Locate the cell with the specified text and output its [x, y] center coordinate. 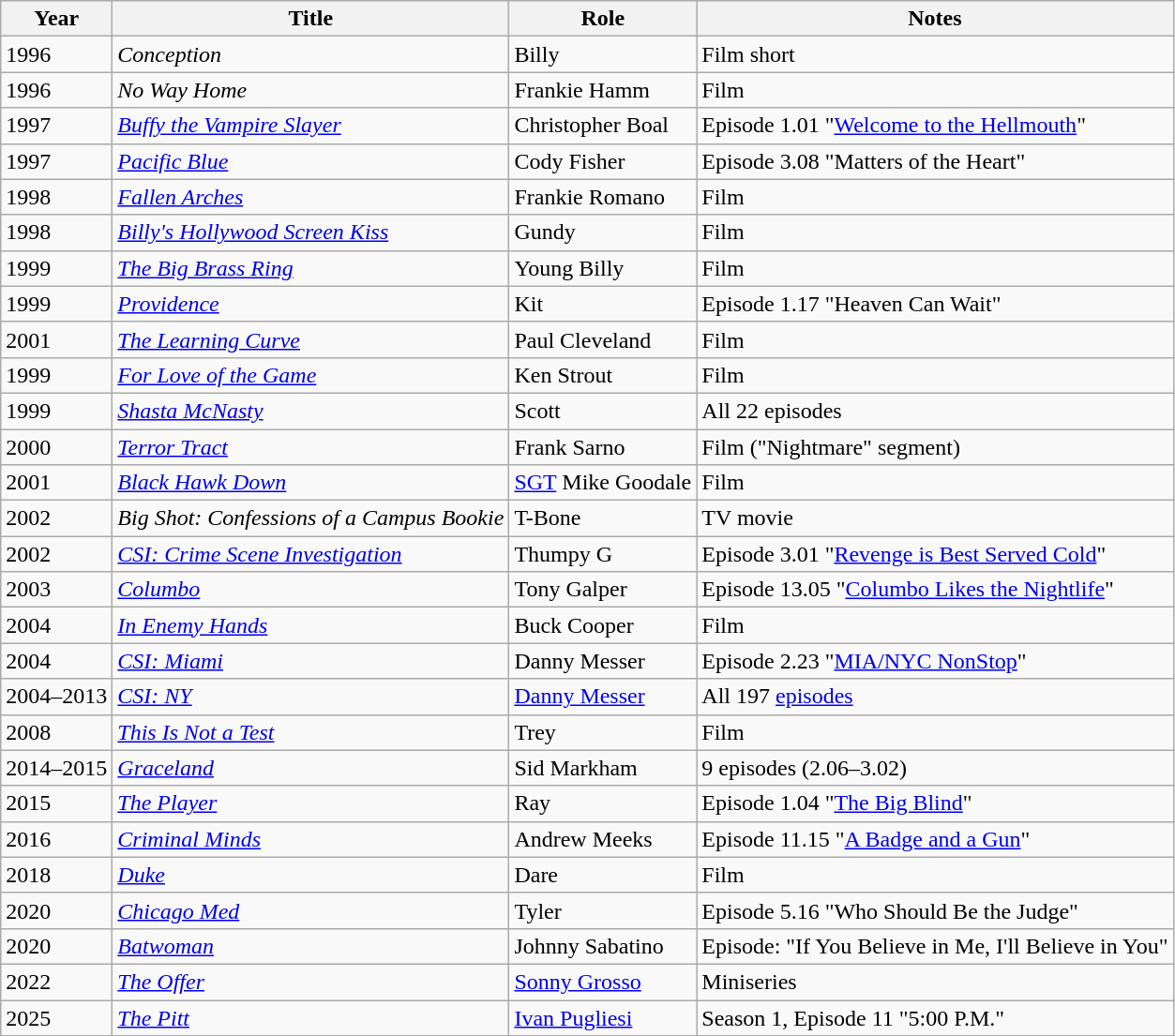
The Offer [311, 982]
Paul Cleveland [603, 339]
Film short [935, 54]
The Big Brass Ring [311, 268]
Ivan Pugliesi [603, 1017]
SGT Mike Goodale [603, 483]
Sid Markham [603, 768]
No Way Home [311, 90]
Buffy the Vampire Slayer [311, 126]
Episode 3.08 "Matters of the Heart" [935, 161]
Christopher Boal [603, 126]
Fallen Arches [311, 197]
All 197 episodes [935, 697]
Episode 5.16 "Who Should Be the Judge" [935, 910]
2008 [56, 732]
CSI: Crime Scene Investigation [311, 554]
Young Billy [603, 268]
2014–2015 [56, 768]
Conception [311, 54]
Batwoman [311, 946]
2000 [56, 447]
Columbo [311, 590]
Shasta McNasty [311, 411]
Buck Cooper [603, 625]
2016 [56, 839]
2015 [56, 803]
Big Shot: Confessions of a Campus Bookie [311, 518]
Cody Fisher [603, 161]
9 episodes (2.06–3.02) [935, 768]
Graceland [311, 768]
The Learning Curve [311, 339]
All 22 episodes [935, 411]
Frankie Hamm [603, 90]
Scott [603, 411]
Year [56, 19]
Ken Strout [603, 375]
This Is Not a Test [311, 732]
Gundy [603, 233]
Billy [603, 54]
2025 [56, 1017]
Frankie Romano [603, 197]
Billy's Hollywood Screen Kiss [311, 233]
Dare [603, 875]
Providence [311, 304]
Johnny Sabatino [603, 946]
Duke [311, 875]
Episode 1.01 "Welcome to the Hellmouth" [935, 126]
Episode 13.05 "Columbo Likes the Nightlife" [935, 590]
Tyler [603, 910]
Criminal Minds [311, 839]
Trey [603, 732]
Tony Galper [603, 590]
For Love of the Game [311, 375]
Episode: "If You Believe in Me, I'll Believe in You" [935, 946]
T-Bone [603, 518]
Sonny Grosso [603, 982]
CSI: Miami [311, 661]
Title [311, 19]
Season 1, Episode 11 "5:00 P.M." [935, 1017]
The Player [311, 803]
2004–2013 [56, 697]
In Enemy Hands [311, 625]
2022 [56, 982]
Chicago Med [311, 910]
Black Hawk Down [311, 483]
Film ("Nightmare" segment) [935, 447]
The Pitt [311, 1017]
Ray [603, 803]
Thumpy G [603, 554]
Andrew Meeks [603, 839]
Episode 3.01 "Revenge is Best Served Cold" [935, 554]
Pacific Blue [311, 161]
Episode 1.04 "The Big Blind" [935, 803]
Terror Tract [311, 447]
Episode 2.23 "MIA/NYC NonStop" [935, 661]
CSI: NY [311, 697]
2003 [56, 590]
Kit [603, 304]
2018 [56, 875]
Episode 11.15 "A Badge and a Gun" [935, 839]
Episode 1.17 "Heaven Can Wait" [935, 304]
Miniseries [935, 982]
TV movie [935, 518]
Frank Sarno [603, 447]
Role [603, 19]
Notes [935, 19]
